Provide the (X, Y) coordinate of the cell's center where the given text is located.  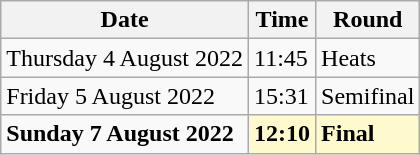
12:10 (282, 134)
Heats (368, 58)
Friday 5 August 2022 (125, 96)
11:45 (282, 58)
Final (368, 134)
Sunday 7 August 2022 (125, 134)
Thursday 4 August 2022 (125, 58)
15:31 (282, 96)
Date (125, 20)
Time (282, 20)
Semifinal (368, 96)
Round (368, 20)
